Return [x, y] of the center of cell containing provided text 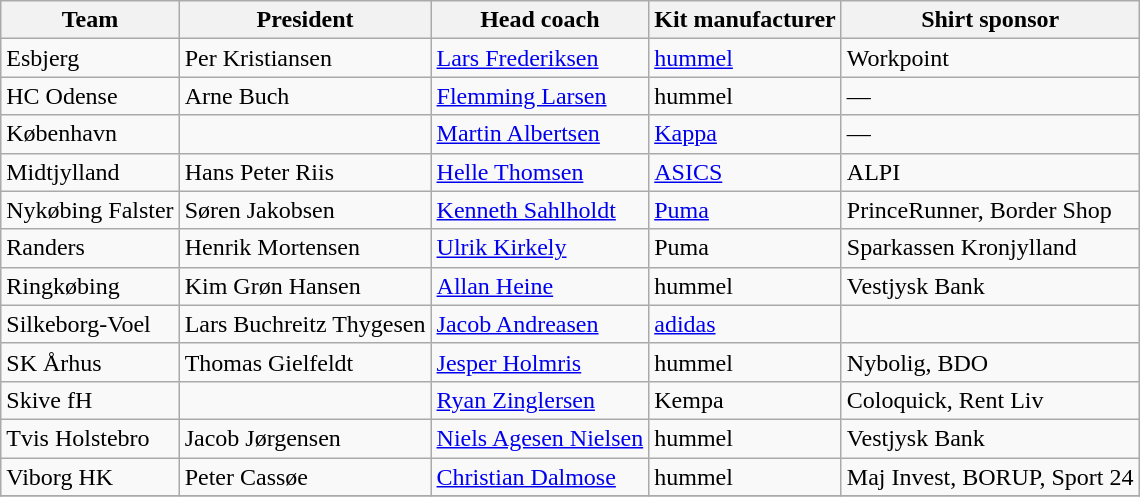
President [305, 20]
Lars Buchreitz Thygesen [305, 324]
PrinceRunner, Border Shop [990, 210]
Per Kristiansen [305, 58]
HC Odense [90, 96]
Thomas Gielfeldt [305, 362]
Silkeborg-Voel [90, 324]
Midtjylland [90, 172]
Helle Thomsen [540, 172]
Jesper Holmris [540, 362]
Hans Peter Riis [305, 172]
Søren Jakobsen [305, 210]
Team [90, 20]
Kenneth Sahlholdt [540, 210]
adidas [746, 324]
Nykøbing Falster [90, 210]
Jacob Jørgensen [305, 438]
Maj Invest, BORUP, Sport 24 [990, 477]
Arne Buch [305, 96]
Nybolig, BDO [990, 362]
Sparkassen Kronjylland [990, 248]
Skive fH [90, 400]
Martin Albertsen [540, 134]
Esbjerg [90, 58]
Lars Frederiksen [540, 58]
SK Århus [90, 362]
Randers [90, 248]
Peter Cassøe [305, 477]
Tvis Holstebro [90, 438]
Ringkøbing [90, 286]
Kit manufacturer [746, 20]
ALPI [990, 172]
Coloquick, Rent Liv [990, 400]
Niels Agesen Nielsen [540, 438]
Kim Grøn Hansen [305, 286]
Kempa [746, 400]
Head coach [540, 20]
Jacob Andreasen [540, 324]
Viborg HK [90, 477]
Allan Heine [540, 286]
København [90, 134]
Workpoint [990, 58]
ASICS [746, 172]
Kappa [746, 134]
Shirt sponsor [990, 20]
Ryan Zinglersen [540, 400]
Christian Dalmose [540, 477]
Ulrik Kirkely [540, 248]
Flemming Larsen [540, 96]
Henrik Mortensen [305, 248]
